Pinpoint the cell where the given text exists, returning its (x, y) midpoint coordinate. 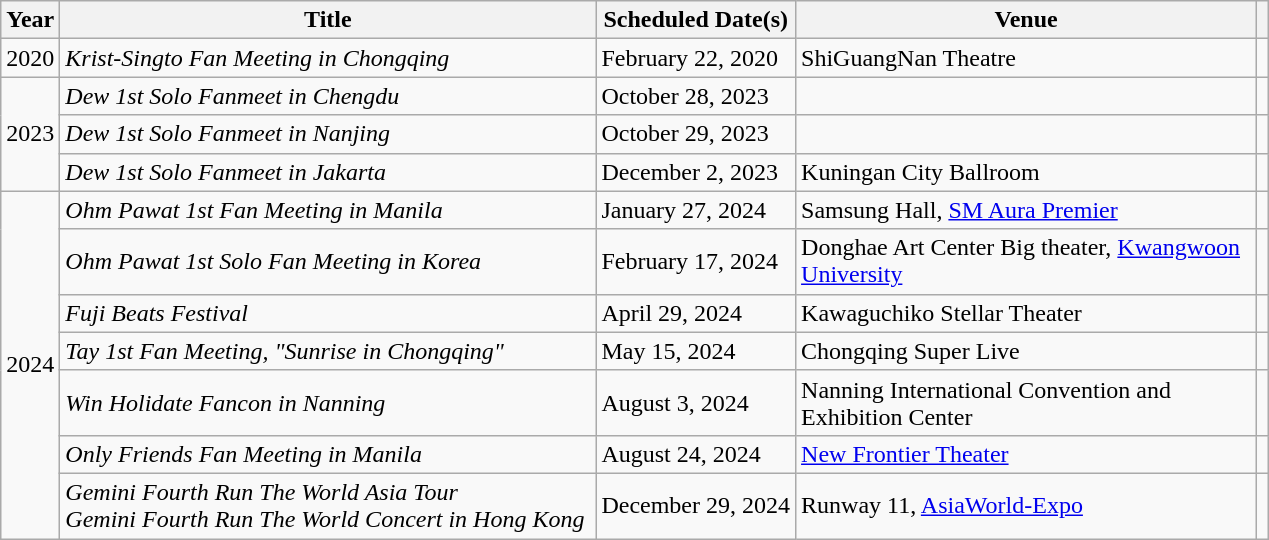
Dew 1st Solo Fanmeet in Nanjing (328, 134)
Dew 1st Solo Fanmeet in Jakarta (328, 172)
2023 (30, 134)
Ohm Pawat 1st Solo Fan Meeting in Korea (328, 262)
May 15, 2024 (696, 351)
Samsung Hall, SM Aura Premier (1026, 210)
August 3, 2024 (696, 402)
Kawaguchiko Stellar Theater (1026, 313)
2020 (30, 58)
Year (30, 20)
Donghae Art Center Big theater, Kwangwoon University (1026, 262)
Win Holidate Fancon in Nanning (328, 402)
ShiGuangNan Theatre (1026, 58)
October 28, 2023 (696, 96)
Fuji Beats Festival (328, 313)
2024 (30, 364)
October 29, 2023 (696, 134)
Tay 1st Fan Meeting, "Sunrise in Chongqing" (328, 351)
Nanning International Convention and Exhibition Center (1026, 402)
February 17, 2024 (696, 262)
Venue (1026, 20)
December 2, 2023 (696, 172)
December 29, 2024 (696, 506)
January 27, 2024 (696, 210)
February 22, 2020 (696, 58)
Chongqing Super Live (1026, 351)
Krist-Singto Fan Meeting in Chongqing (328, 58)
Only Friends Fan Meeting in Manila (328, 454)
August 24, 2024 (696, 454)
Title (328, 20)
Ohm Pawat 1st Fan Meeting in Manila (328, 210)
Scheduled Date(s) (696, 20)
New Frontier Theater (1026, 454)
Kuningan City Ballroom (1026, 172)
April 29, 2024 (696, 313)
Runway 11, AsiaWorld-Expo (1026, 506)
Dew 1st Solo Fanmeet in Chengdu (328, 96)
Gemini Fourth Run The World Asia TourGemini Fourth Run The World Concert in Hong Kong (328, 506)
